Return the (x, y) coordinate for the center point of the cell that contains the specified text.  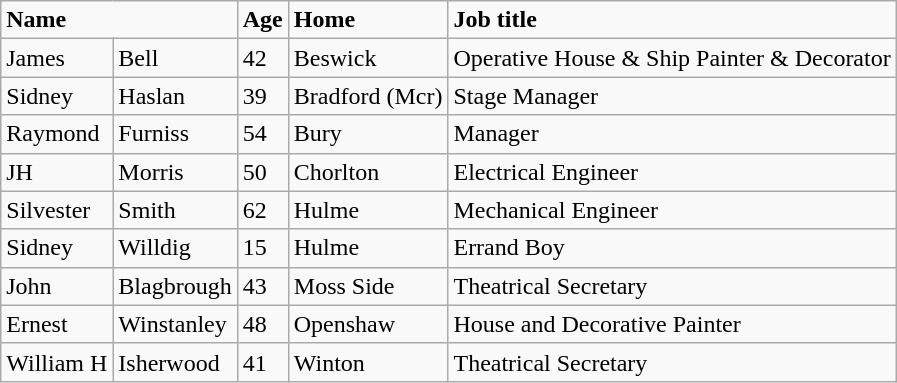
41 (262, 362)
Mechanical Engineer (672, 210)
Operative House & Ship Painter & Decorator (672, 58)
JH (57, 172)
Furniss (175, 134)
Blagbrough (175, 286)
Silvester (57, 210)
Ernest (57, 324)
39 (262, 96)
Job title (672, 20)
Manager (672, 134)
Chorlton (368, 172)
Bury (368, 134)
15 (262, 248)
43 (262, 286)
Winstanley (175, 324)
Electrical Engineer (672, 172)
John (57, 286)
Willdig (175, 248)
James (57, 58)
House and Decorative Painter (672, 324)
Smith (175, 210)
Age (262, 20)
Openshaw (368, 324)
Raymond (57, 134)
50 (262, 172)
Moss Side (368, 286)
48 (262, 324)
Morris (175, 172)
William H (57, 362)
Haslan (175, 96)
Name (119, 20)
Home (368, 20)
Bell (175, 58)
42 (262, 58)
Errand Boy (672, 248)
Winton (368, 362)
Bradford (Mcr) (368, 96)
Beswick (368, 58)
Stage Manager (672, 96)
Isherwood (175, 362)
62 (262, 210)
54 (262, 134)
